Search for the cell housing the specified text and yield its (X, Y) center coordinate. 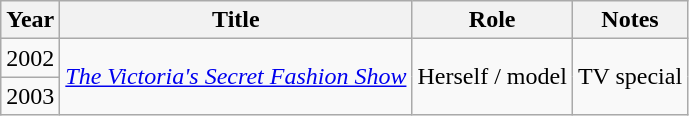
Role (492, 20)
TV special (630, 77)
Herself / model (492, 77)
The Victoria's Secret Fashion Show (236, 77)
2003 (30, 96)
Notes (630, 20)
Title (236, 20)
2002 (30, 58)
Year (30, 20)
